Identify which cell holds the provided text, then report its [x, y] central coordinate. 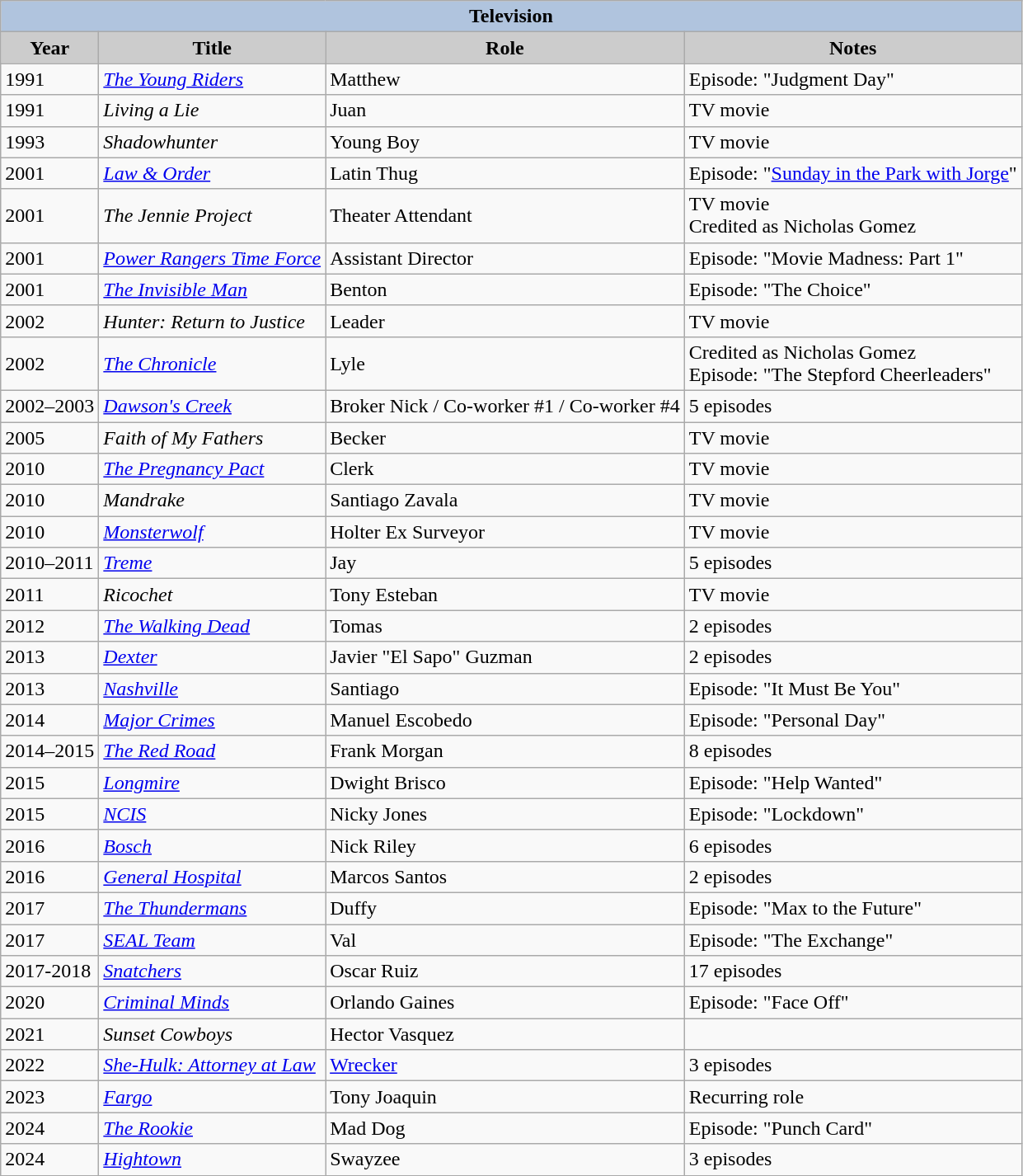
Theater Attendant [505, 216]
Longmire [213, 783]
Orlando Gaines [505, 1003]
2020 [49, 1003]
2005 [49, 438]
SEAL Team [213, 939]
Shadowhunter [213, 142]
Year [49, 48]
Sunset Cowboys [213, 1034]
Wrecker [505, 1065]
Juan [505, 111]
Snatchers [213, 971]
Santiago Zavala [505, 501]
Val [505, 939]
Lyle [505, 363]
Hunter: Return to Justice [213, 321]
Notes [852, 48]
Bosch [213, 845]
2014 [49, 720]
Tomas [505, 626]
Mandrake [213, 501]
Nicky Jones [505, 814]
Episode: "Sunday in the Park with Jorge" [852, 173]
Episode: "Movie Madness: Part 1" [852, 258]
Credited as Nicholas Gomez Episode: "The Stepford Cheerleaders" [852, 363]
Broker Nick / Co-worker #1 / Co-worker #4 [505, 406]
Holter Ex Surveyor [505, 532]
Episode: "Judgment Day" [852, 79]
Latin Thug [505, 173]
Dawson's Creek [213, 406]
Title [213, 48]
17 episodes [852, 971]
2023 [49, 1097]
Episode: "Help Wanted" [852, 783]
Power Rangers Time Force [213, 258]
Nick Riley [505, 845]
Episode: "It Must Be You" [852, 689]
General Hospital [213, 877]
Oscar Ruiz [505, 971]
Tony Esteban [505, 595]
The Red Road [213, 751]
Clerk [505, 469]
The Pregnancy Pact [213, 469]
The Jennie Project [213, 216]
Manuel Escobedo [505, 720]
Frank Morgan [505, 751]
2017-2018 [49, 971]
Criminal Minds [213, 1003]
Ricochet [213, 595]
Benton [505, 289]
2012 [49, 626]
The Invisible Man [213, 289]
2011 [49, 595]
Matthew [505, 79]
NCIS [213, 814]
Becker [505, 438]
2014–2015 [49, 751]
2022 [49, 1065]
2021 [49, 1034]
Santiago [505, 689]
Episode: "Personal Day" [852, 720]
The Chronicle [213, 363]
Swayzee [505, 1160]
Treme [213, 563]
Hightown [213, 1160]
The Thundermans [213, 908]
Monsterwolf [213, 532]
Episode: "The Choice" [852, 289]
Episode: "Lockdown" [852, 814]
Episode: "Punch Card" [852, 1128]
Javier "El Sapo" Guzman [505, 657]
Television [511, 16]
Role [505, 48]
Law & Order [213, 173]
Mad Dog [505, 1128]
6 episodes [852, 845]
Marcos Santos [505, 877]
2002–2003 [49, 406]
Leader [505, 321]
Fargo [213, 1097]
Major Crimes [213, 720]
Jay [505, 563]
Young Boy [505, 142]
Assistant Director [505, 258]
Dexter [213, 657]
Episode: "The Exchange" [852, 939]
TV movie Credited as Nicholas Gomez [852, 216]
The Walking Dead [213, 626]
She-Hulk: Attorney at Law [213, 1065]
The Young Riders [213, 79]
1993 [49, 142]
Episode: "Max to the Future" [852, 908]
Nashville [213, 689]
Duffy [505, 908]
Living a Lie [213, 111]
Episode: "Face Off" [852, 1003]
The Rookie [213, 1128]
Recurring role [852, 1097]
Tony Joaquin [505, 1097]
2010–2011 [49, 563]
Faith of My Fathers [213, 438]
Hector Vasquez [505, 1034]
Dwight Brisco [505, 783]
8 episodes [852, 751]
